Search for the cell housing the specified text and yield its [X, Y] center coordinate. 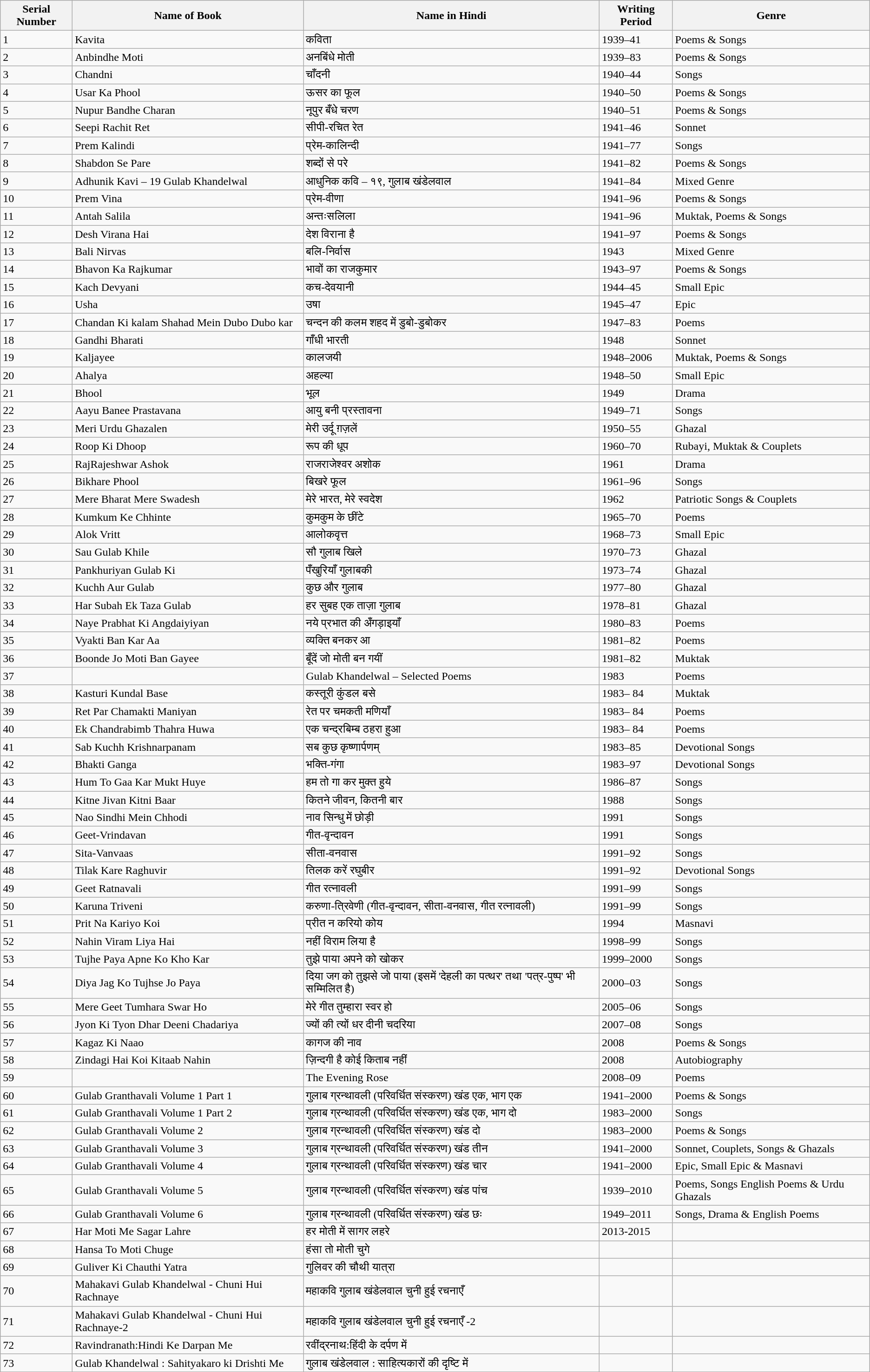
Kitne Jivan Kitni Baar [188, 800]
62 [36, 1131]
2000–03 [636, 983]
भूल [452, 393]
29 [36, 535]
Sonnet, Couplets, Songs & Ghazals [771, 1149]
1941–82 [636, 163]
Diya Jag Ko Tujhse Jo Paya [188, 983]
उषा [452, 305]
Tujhe Paya Apne Ko Kho Kar [188, 959]
Songs, Drama & English Poems [771, 1214]
Naye Prabhat Ki Angdaiyiyan [188, 623]
22 [36, 411]
1968–73 [636, 535]
1961–96 [636, 481]
रेत पर चमकती मणियाँ [452, 711]
27 [36, 499]
14 [36, 269]
17 [36, 322]
Mahakavi Gulab Khandelwal - Chuni Hui Rachnaye [188, 1291]
प्रेम-कालिन्दी [452, 145]
नूपुर बँधे चरण [452, 110]
बलि-निर्वास [452, 252]
Hum To Gaa Kar Mukt Huye [188, 782]
Gulab Granthavali Volume 4 [188, 1166]
Gulab Granthavali Volume 1 Part 2 [188, 1113]
पँखुरियाँ गुलाबकी [452, 570]
Hansa To Moti Chuge [188, 1249]
Gandhi Bharati [188, 340]
करुणा-त्रिवेणी (गीत-वृन्दावन, सीता-वनवास, गीत रत्नावली) [452, 906]
2005–06 [636, 1007]
67 [36, 1232]
1948–50 [636, 375]
आयु बनी प्रस्तावना [452, 411]
44 [36, 800]
रूप की धूप [452, 446]
59 [36, 1077]
नहीं विराम लिया है [452, 941]
राजराजेश्वर अशोक [452, 464]
1961 [636, 464]
1948 [636, 340]
गुलाब ग्रन्थावली (परिवर्धित संस्करण) खंड दो [452, 1131]
1994 [636, 924]
1948–2006 [636, 358]
66 [36, 1214]
बिखरे फूल [452, 481]
1943 [636, 252]
Poems, Songs English Poems & Urdu Ghazals [771, 1190]
अहल्या [452, 375]
Mere Bharat Mere Swadesh [188, 499]
गुलाब ग्रन्थावली (परिवर्धित संस्करण) खंड तीन [452, 1149]
गीत रत्नावली [452, 888]
Sab Kuchh Krishnarpanam [188, 747]
43 [36, 782]
1998–99 [636, 941]
Kaljayee [188, 358]
Bikhare Phool [188, 481]
60 [36, 1095]
Seepi Rachit Ret [188, 128]
Gulab Khandelwal – Selected Poems [452, 676]
38 [36, 694]
शब्दों से परे [452, 163]
1944–45 [636, 287]
24 [36, 446]
कितने जीवन, कितनी बार [452, 800]
1965–70 [636, 517]
व्यक्ति बनकर आ [452, 641]
Bali Nirvas [188, 252]
Prem Vina [188, 198]
चन्दन की कलम शहद में डुबो-डुबोकर [452, 322]
1949 [636, 393]
1962 [636, 499]
गुलाब ग्रन्थावली (परिवर्धित संस्करण) खंड छः [452, 1214]
63 [36, 1149]
25 [36, 464]
1980–83 [636, 623]
1988 [636, 800]
61 [36, 1113]
36 [36, 658]
70 [36, 1291]
23 [36, 428]
Jyon Ki Tyon Dhar Deeni Chadariya [188, 1024]
Nahin Viram Liya Hai [188, 941]
Epic [771, 305]
अन्तःसलिला [452, 216]
Geet Ratnavali [188, 888]
3 [36, 75]
Gulab Granthavali Volume 5 [188, 1190]
गुलाब ग्रन्थावली (परिवर्धित संस्करण) खंड चार [452, 1166]
33 [36, 605]
19 [36, 358]
1941–84 [636, 181]
1977–80 [636, 588]
2013-2015 [636, 1232]
Sau Gulab Khile [188, 552]
Vyakti Ban Kar Aa [188, 641]
Epic, Small Epic & Masnavi [771, 1166]
1940–50 [636, 92]
ऊसर का फूल [452, 92]
प्रेम-वीणा [452, 198]
Alok Vritt [188, 535]
Prem Kalindi [188, 145]
गुलाब ग्रन्थावली (परिवर्धित संस्करण) खंड पांच [452, 1190]
Mahakavi Gulab Khandelwal - Chuni Hui Rachnaye-2 [188, 1321]
ज्यों की त्यों धर दीनी चदरिया [452, 1024]
कागज की नाव [452, 1042]
Bhool [188, 393]
Chandan Ki kalam Shahad Mein Dubo Dubo kar [188, 322]
सीपी-रचित रेत [452, 128]
Gulab Granthavali Volume 6 [188, 1214]
1978–81 [636, 605]
Boonde Jo Moti Ban Gayee [188, 658]
Har Moti Me Sagar Lahre [188, 1232]
आलोकवृत्त [452, 535]
महाकवि गुलाब खंडेलवाल चुनी हुई रचनाएँ -2 [452, 1321]
26 [36, 481]
प्रीत न करियो कोय [452, 924]
Serial Number [36, 16]
10 [36, 198]
4 [36, 92]
Aayu Banee Prastavana [188, 411]
Zindagi Hai Koi Kitaab Nahin [188, 1060]
कुमकुम के छींटे [452, 517]
1949–71 [636, 411]
1945–47 [636, 305]
Masnavi [771, 924]
Har Subah Ek Taza Gulab [188, 605]
Karuna Triveni [188, 906]
सौ गुलाब खिले [452, 552]
Mere Geet Tumhara Swar Ho [188, 1007]
रवींद्रनाथ:हिंदी के दर्पण में [452, 1345]
एक चन्द्रबिम्ब ठहरा हुआ [452, 729]
1960–70 [636, 446]
39 [36, 711]
1941–46 [636, 128]
47 [36, 853]
गुलाब ग्रन्थावली (परिवर्धित संस्करण) खंड एक, भाग एक [452, 1095]
भावों का राजकुमार [452, 269]
Guliver Ki Chauthi Yatra [188, 1267]
45 [36, 818]
52 [36, 941]
Ravindranath:Hindi Ke Darpan Me [188, 1345]
Kuchh Aur Gulab [188, 588]
68 [36, 1249]
1947–83 [636, 322]
49 [36, 888]
नये प्रभात की अँगड़ाइयाँ [452, 623]
21 [36, 393]
48 [36, 871]
5 [36, 110]
हम तो गा कर मुक्त हुये [452, 782]
41 [36, 747]
Roop Ki Dhoop [188, 446]
Shabdon Se Pare [188, 163]
1983 [636, 676]
Prit Na Kariyo Koi [188, 924]
6 [36, 128]
Patriotic Songs & Couplets [771, 499]
53 [36, 959]
Adhunik Kavi – 19 Gulab Khandelwal [188, 181]
Meri Urdu Ghazalen [188, 428]
1999–2000 [636, 959]
Kach Devyani [188, 287]
18 [36, 340]
28 [36, 517]
Genre [771, 16]
34 [36, 623]
कालजयी [452, 358]
Ret Par Chamakti Maniyan [188, 711]
11 [36, 216]
64 [36, 1166]
1973–74 [636, 570]
मेरी उर्दू ग़ज़लें [452, 428]
50 [36, 906]
देश विराना है [452, 234]
16 [36, 305]
Writing Period [636, 16]
महाकवि गुलाब खंडेलवाल चुनी हुई रचनाएँ [452, 1291]
56 [36, 1024]
72 [36, 1345]
Chandni [188, 75]
Kagaz Ki Naao [188, 1042]
The Evening Rose [452, 1077]
12 [36, 234]
7 [36, 145]
गुलाब खंडेलवाल : साहित्यकारों की दृष्टि में [452, 1363]
1940–51 [636, 110]
1939–2010 [636, 1190]
1943–97 [636, 269]
अनबिंधे मोती [452, 57]
Ahalya [188, 375]
Tilak Kare Raghuvir [188, 871]
Desh Virana Hai [188, 234]
1 [36, 39]
57 [36, 1042]
1983–97 [636, 764]
Geet-Vrindavan [188, 835]
8 [36, 163]
सीता-वनवास [452, 853]
31 [36, 570]
32 [36, 588]
हंसा तो मोती चुगे [452, 1249]
Pankhuriyan Gulab Ki [188, 570]
Ek Chandrabimb Thahra Huwa [188, 729]
Autobiography [771, 1060]
तिलक करें रघुबीर [452, 871]
नाव सिन्धु में छोड़ी [452, 818]
Gulab Khandelwal : Sahityakaro ki Drishti Me [188, 1363]
1949–2011 [636, 1214]
2007–08 [636, 1024]
Name of Book [188, 16]
2008–09 [636, 1077]
Nao Sindhi Mein Chhodi [188, 818]
आधुनिक कवि – १९, गुलाब खंडेलवाल [452, 181]
71 [36, 1321]
भक्ति-गंगा [452, 764]
तुझे पाया अपने को खोकर [452, 959]
58 [36, 1060]
35 [36, 641]
20 [36, 375]
Kavita [188, 39]
गुलिवर की चौथी यात्रा [452, 1267]
गाँधी भारती [452, 340]
65 [36, 1190]
9 [36, 181]
42 [36, 764]
69 [36, 1267]
15 [36, 287]
बूँदें जो मोती बन गयीं [452, 658]
55 [36, 1007]
46 [36, 835]
RajRajeshwar Ashok [188, 464]
37 [36, 676]
51 [36, 924]
Anbindhe Moti [188, 57]
1983–85 [636, 747]
1941–77 [636, 145]
हर मोती में सागर लहरे [452, 1232]
Kasturi Kundal Base [188, 694]
कुछ और गुलाब [452, 588]
गीत-वृन्दावन [452, 835]
Antah Salila [188, 216]
1950–55 [636, 428]
Gulab Granthavali Volume 1 Part 1 [188, 1095]
कस्तूरी कुंडल बसे [452, 694]
40 [36, 729]
Usar Ka Phool [188, 92]
Bhakti Ganga [188, 764]
1986–87 [636, 782]
कविता [452, 39]
2 [36, 57]
दिया जग को तुझसे जो पाया (इसमें 'देहली का पत्थर' तथा 'पत्र-पुष्प' भी सम्मिलित है) [452, 983]
Gulab Granthavali Volume 2 [188, 1131]
Kumkum Ke Chhinte [188, 517]
मेरे भारत, मेरे स्वदेश [452, 499]
30 [36, 552]
1940–44 [636, 75]
54 [36, 983]
1970–73 [636, 552]
Gulab Granthavali Volume 3 [188, 1149]
Sita-Vanvaas [188, 853]
73 [36, 1363]
सब कुछ कृष्णार्पणम्‌ [452, 747]
ज़िन्दगी है कोई किताब नहीं [452, 1060]
1939–41 [636, 39]
13 [36, 252]
Name in Hindi [452, 16]
Bhavon Ka Rajkumar [188, 269]
मेरे गीत तुम्हारा स्वर हो [452, 1007]
गुलाब ग्रन्थावली (परिवर्धित संस्करण) खंड एक, भाग दो [452, 1113]
Nupur Bandhe Charan [188, 110]
1939–83 [636, 57]
चाँदनी [452, 75]
हर सुबह एक ताज़ा गुलाब [452, 605]
1941–97 [636, 234]
कच-देवयानी [452, 287]
Usha [188, 305]
Rubayi, Muktak & Couplets [771, 446]
